Detect which cell encompasses the target text, then output its (X, Y) center coordinate. 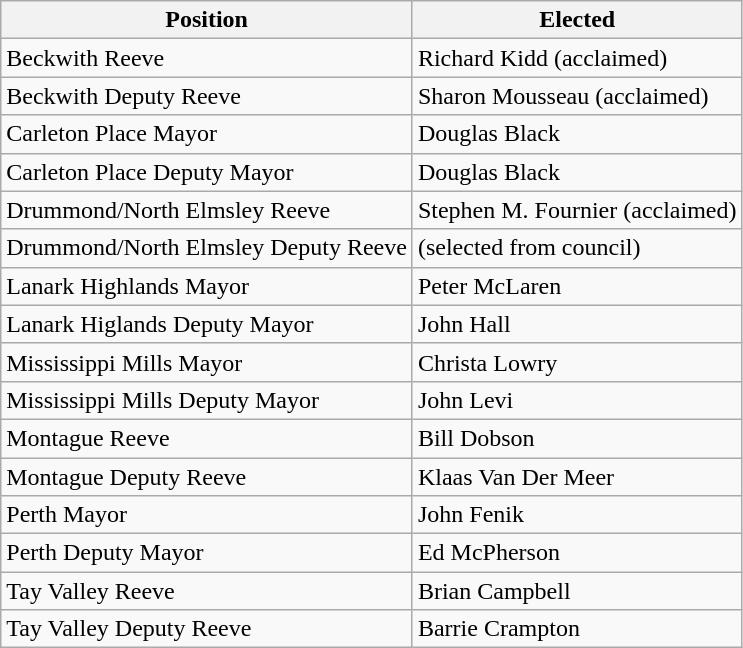
Peter McLaren (577, 286)
John Fenik (577, 515)
Ed McPherson (577, 553)
Perth Mayor (207, 515)
John Levi (577, 400)
Beckwith Reeve (207, 58)
Brian Campbell (577, 591)
Montague Reeve (207, 438)
Bill Dobson (577, 438)
Christa Lowry (577, 362)
Richard Kidd (acclaimed) (577, 58)
Tay Valley Deputy Reeve (207, 629)
Lanark Higlands Deputy Mayor (207, 324)
Stephen M. Fournier (acclaimed) (577, 210)
Carleton Place Deputy Mayor (207, 172)
Montague Deputy Reeve (207, 477)
Carleton Place Mayor (207, 134)
Elected (577, 20)
Barrie Crampton (577, 629)
Klaas Van Der Meer (577, 477)
Position (207, 20)
Drummond/North Elmsley Reeve (207, 210)
Tay Valley Reeve (207, 591)
Drummond/North Elmsley Deputy Reeve (207, 248)
Sharon Mousseau (acclaimed) (577, 96)
John Hall (577, 324)
Perth Deputy Mayor (207, 553)
Lanark Highlands Mayor (207, 286)
(selected from council) (577, 248)
Mississippi Mills Mayor (207, 362)
Beckwith Deputy Reeve (207, 96)
Mississippi Mills Deputy Mayor (207, 400)
